Output the (X, Y) coordinate of the center of the cell containing the given text.  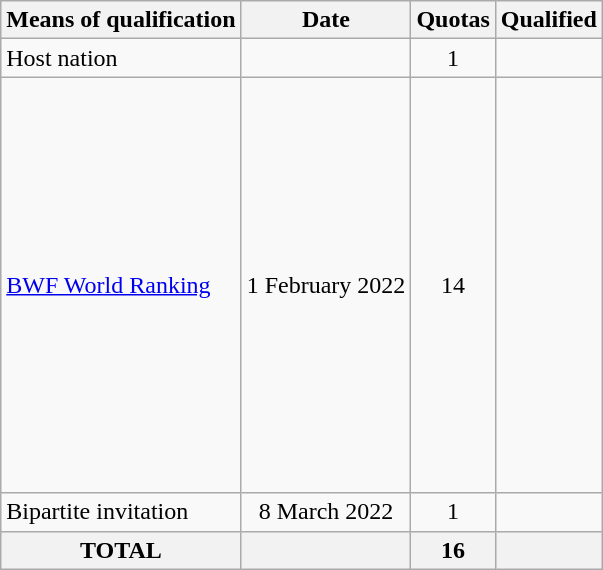
Qualified (548, 20)
Quotas (453, 20)
TOTAL (121, 550)
16 (453, 550)
1 February 2022 (326, 285)
Date (326, 20)
Bipartite invitation (121, 512)
Means of qualification (121, 20)
Host nation (121, 58)
8 March 2022 (326, 512)
BWF World Ranking (121, 285)
14 (453, 285)
